Search for the cell housing the specified text and yield its (x, y) center coordinate. 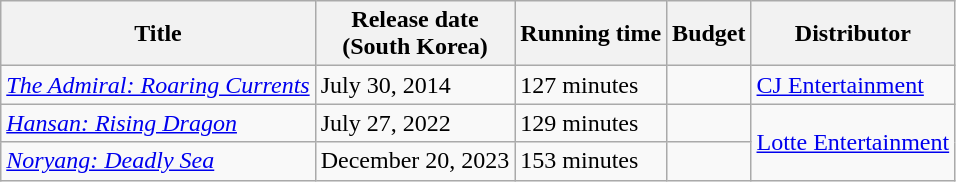
Noryang: Deadly Sea (158, 161)
CJ Entertainment (853, 85)
153 minutes (591, 161)
July 27, 2022 (415, 123)
129 minutes (591, 123)
Release date (South Korea) (415, 34)
Budget (709, 34)
Distributor (853, 34)
Running time (591, 34)
The Admiral: Roaring Currents (158, 85)
Title (158, 34)
Hansan: Rising Dragon (158, 123)
December 20, 2023 (415, 161)
July 30, 2014 (415, 85)
Lotte Entertainment (853, 142)
127 minutes (591, 85)
